Return the (X, Y) coordinate for the center point of the cell that contains the specified text.  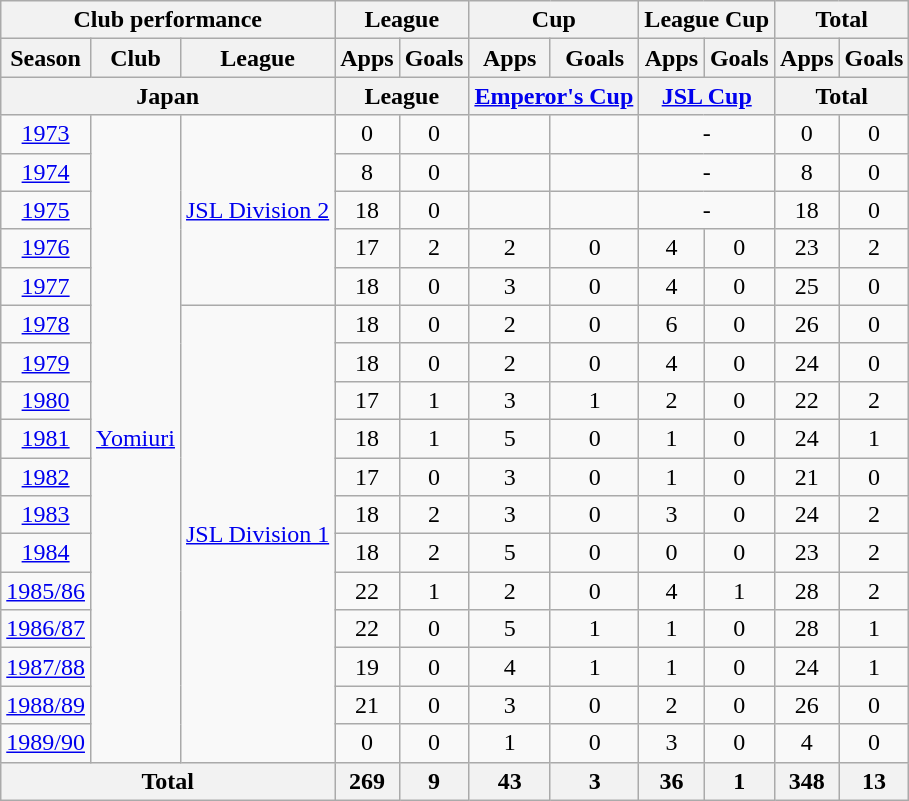
1975 (46, 210)
9 (434, 781)
1979 (46, 362)
Club (135, 58)
League Cup (707, 20)
JSL Division 2 (257, 210)
6 (672, 324)
Club performance (168, 20)
1982 (46, 477)
1977 (46, 286)
1976 (46, 248)
348 (807, 781)
13 (874, 781)
1989/90 (46, 743)
1974 (46, 172)
1978 (46, 324)
43 (510, 781)
1985/86 (46, 591)
1987/88 (46, 667)
Cup (554, 20)
1984 (46, 553)
36 (672, 781)
1973 (46, 134)
1983 (46, 515)
1986/87 (46, 629)
Emperor's Cup (554, 96)
Season (46, 58)
1981 (46, 438)
25 (807, 286)
Japan (168, 96)
JSL Division 1 (257, 534)
JSL Cup (707, 96)
269 (367, 781)
1988/89 (46, 705)
Yomiuri (135, 438)
19 (367, 667)
1980 (46, 400)
